Extract the (x, y) coordinate from the center of the cell holding the provided text.  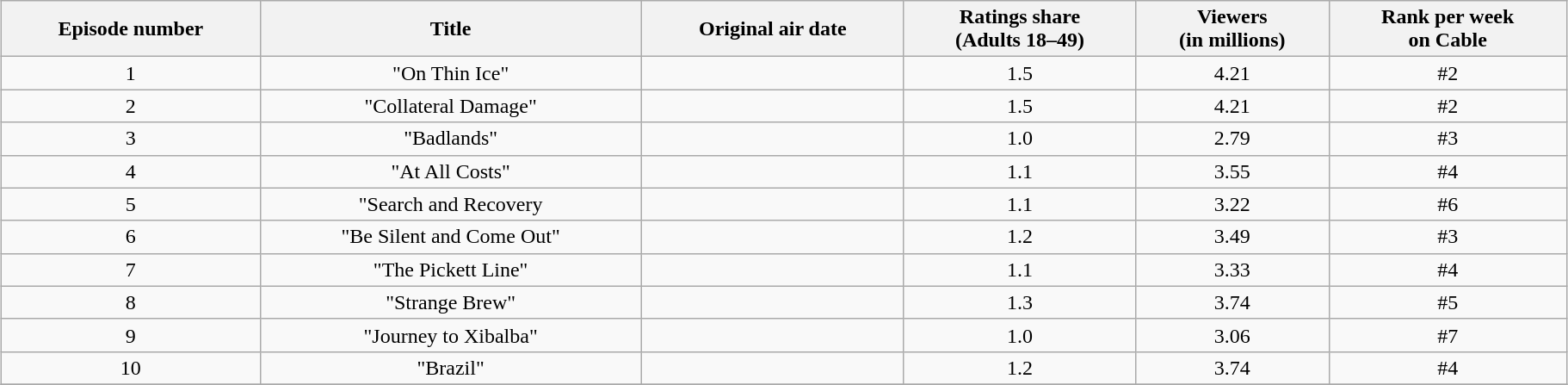
8 (131, 302)
9 (131, 335)
"Collateral Damage" (451, 106)
2.79 (1232, 139)
3.49 (1232, 237)
Episode number (131, 29)
#6 (1448, 204)
"On Thin Ice" (451, 73)
"Brazil" (451, 368)
Rank per weekon Cable (1448, 29)
10 (131, 368)
4 (131, 171)
1.3 (1019, 302)
3.06 (1232, 335)
Ratings share(Adults 18–49) (1019, 29)
3.55 (1232, 171)
7 (131, 270)
3.22 (1232, 204)
3 (131, 139)
"At All Costs" (451, 171)
"Badlands" (451, 139)
"Search and Recovery (451, 204)
"The Pickett Line" (451, 270)
1 (131, 73)
3.33 (1232, 270)
2 (131, 106)
#7 (1448, 335)
6 (131, 237)
Viewers(in millions) (1232, 29)
#5 (1448, 302)
Original air date (773, 29)
"Be Silent and Come Out" (451, 237)
Title (451, 29)
"Strange Brew" (451, 302)
"Journey to Xibalba" (451, 335)
5 (131, 204)
